Detect which cell encompasses the target text, then output its (X, Y) center coordinate. 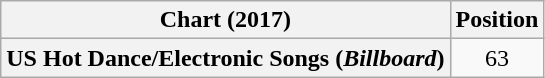
63 (497, 58)
Position (497, 20)
US Hot Dance/Electronic Songs (Billboard) (226, 58)
Chart (2017) (226, 20)
